Find where the given text appears and provide that cell's center as (x, y) coordinate. 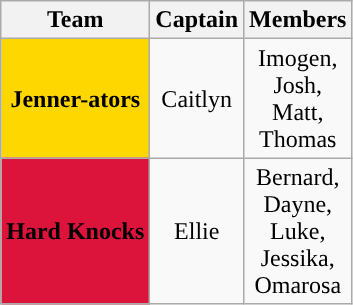
Captain (197, 20)
Hard Knocks (76, 231)
Members (298, 20)
Bernard,Dayne,Luke,Jessika,Omarosa (298, 231)
Jenner-ators (76, 98)
Caitlyn (197, 98)
Ellie (197, 231)
Team (76, 20)
Imogen,Josh,Matt,Thomas (298, 98)
